Capture the cell that displays the provided text and extract its (x, y) central coordinate. 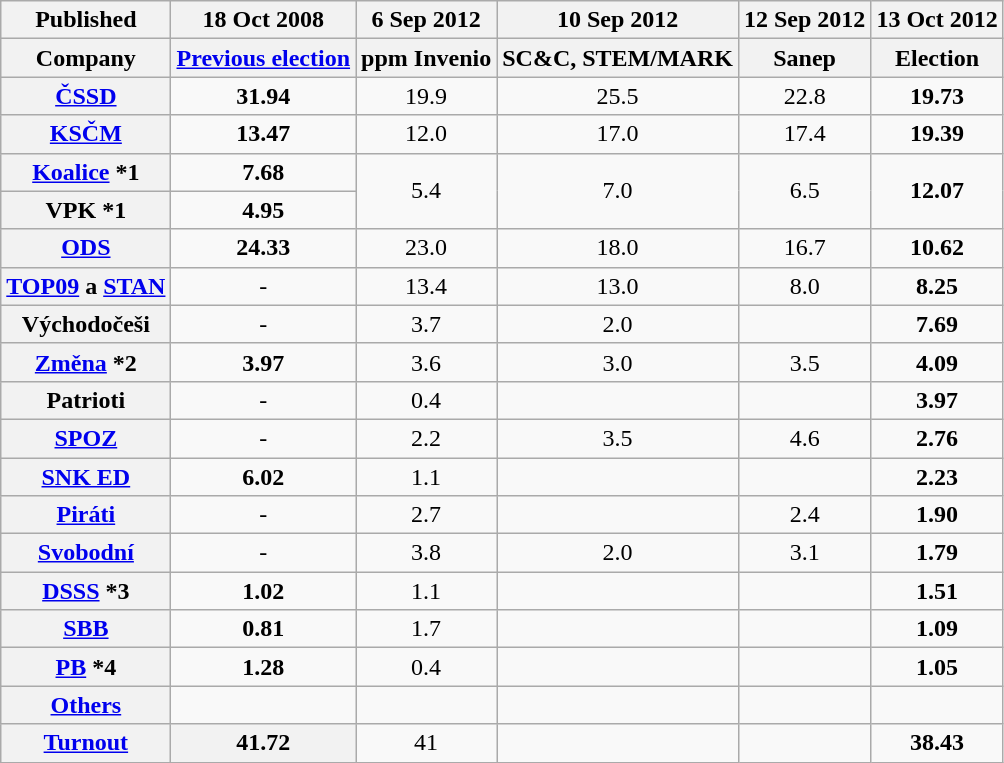
1.90 (937, 515)
3.6 (426, 362)
25.5 (618, 96)
4.95 (264, 210)
Others (86, 705)
19.9 (426, 96)
Previous election (264, 58)
12.07 (937, 191)
SPOZ (86, 438)
Patrioti (86, 400)
1.09 (937, 629)
4.6 (804, 438)
5.4 (426, 191)
ČSSD (86, 96)
17.4 (804, 134)
2.76 (937, 438)
6.02 (264, 477)
41.72 (264, 743)
SNK ED (86, 477)
Svobodní (86, 553)
Piráti (86, 515)
22.8 (804, 96)
8.25 (937, 286)
ODS (86, 248)
8.0 (804, 286)
18 Oct 2008 (264, 20)
41 (426, 743)
1.79 (937, 553)
2.2 (426, 438)
3.0 (618, 362)
Company (86, 58)
19.73 (937, 96)
PB *4 (86, 667)
12 Sep 2012 (804, 20)
Published (86, 20)
7.69 (937, 324)
3.1 (804, 553)
1.02 (264, 591)
7.68 (264, 172)
Východočeši (86, 324)
6 Sep 2012 (426, 20)
13 Oct 2012 (937, 20)
23.0 (426, 248)
SBB (86, 629)
2.4 (804, 515)
12.0 (426, 134)
Sanep (804, 58)
1.51 (937, 591)
18.0 (618, 248)
0.81 (264, 629)
38.43 (937, 743)
3.7 (426, 324)
KSČM (86, 134)
Změna *2 (86, 362)
Turnout (86, 743)
DSSS *3 (86, 591)
Koalice *1 (86, 172)
3.8 (426, 553)
VPK *1 (86, 210)
10 Sep 2012 (618, 20)
13.0 (618, 286)
SC&C, STEM/MARK (618, 58)
6.5 (804, 191)
17.0 (618, 134)
10.62 (937, 248)
19.39 (937, 134)
16.7 (804, 248)
TOP09 a STAN (86, 286)
1.7 (426, 629)
13.47 (264, 134)
13.4 (426, 286)
Election (937, 58)
24.33 (264, 248)
2.23 (937, 477)
ppm Invenio (426, 58)
1.05 (937, 667)
4.09 (937, 362)
31.94 (264, 96)
2.7 (426, 515)
7.0 (618, 191)
1.28 (264, 667)
